From the cell containing the given text, extract its center point as [X, Y] coordinate. 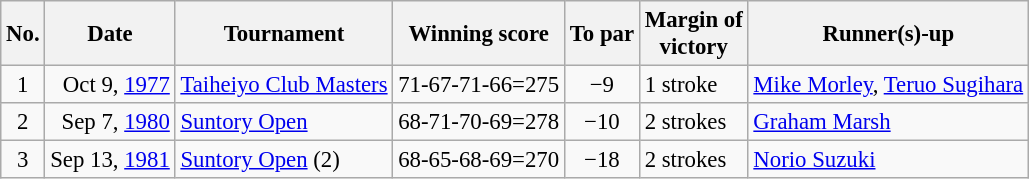
Date [110, 34]
No. [23, 34]
71-67-71-66=275 [479, 85]
3 [23, 160]
Suntory Open [284, 122]
68-65-68-69=270 [479, 160]
−18 [602, 160]
1 [23, 85]
2 [23, 122]
Mike Morley, Teruo Sugihara [888, 85]
−10 [602, 122]
Tournament [284, 34]
Margin ofvictory [694, 34]
Oct 9, 1977 [110, 85]
68-71-70-69=278 [479, 122]
To par [602, 34]
Sep 13, 1981 [110, 160]
Winning score [479, 34]
Runner(s)-up [888, 34]
1 stroke [694, 85]
Sep 7, 1980 [110, 122]
−9 [602, 85]
Norio Suzuki [888, 160]
Graham Marsh [888, 122]
Taiheiyo Club Masters [284, 85]
Suntory Open (2) [284, 160]
